Return [X, Y] of the center of cell containing provided text 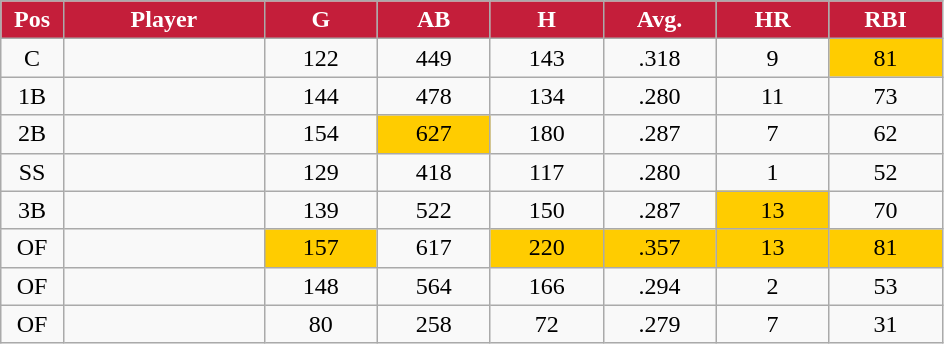
129 [320, 172]
.294 [660, 286]
617 [434, 248]
157 [320, 248]
139 [320, 210]
134 [546, 96]
2B [32, 134]
72 [546, 324]
627 [434, 134]
SS [32, 172]
H [546, 20]
522 [434, 210]
2 [772, 286]
11 [772, 96]
AB [434, 20]
122 [320, 58]
31 [886, 324]
53 [886, 286]
220 [546, 248]
.279 [660, 324]
1B [32, 96]
117 [546, 172]
.357 [660, 248]
564 [434, 286]
9 [772, 58]
449 [434, 58]
52 [886, 172]
143 [546, 58]
G [320, 20]
70 [886, 210]
154 [320, 134]
RBI [886, 20]
148 [320, 286]
150 [546, 210]
258 [434, 324]
180 [546, 134]
73 [886, 96]
HR [772, 20]
478 [434, 96]
80 [320, 324]
Player [164, 20]
1 [772, 172]
62 [886, 134]
C [32, 58]
Pos [32, 20]
144 [320, 96]
.318 [660, 58]
418 [434, 172]
166 [546, 286]
Avg. [660, 20]
3B [32, 210]
